Scan for the cell matching the given text and deliver its (X, Y) coordinate at center. 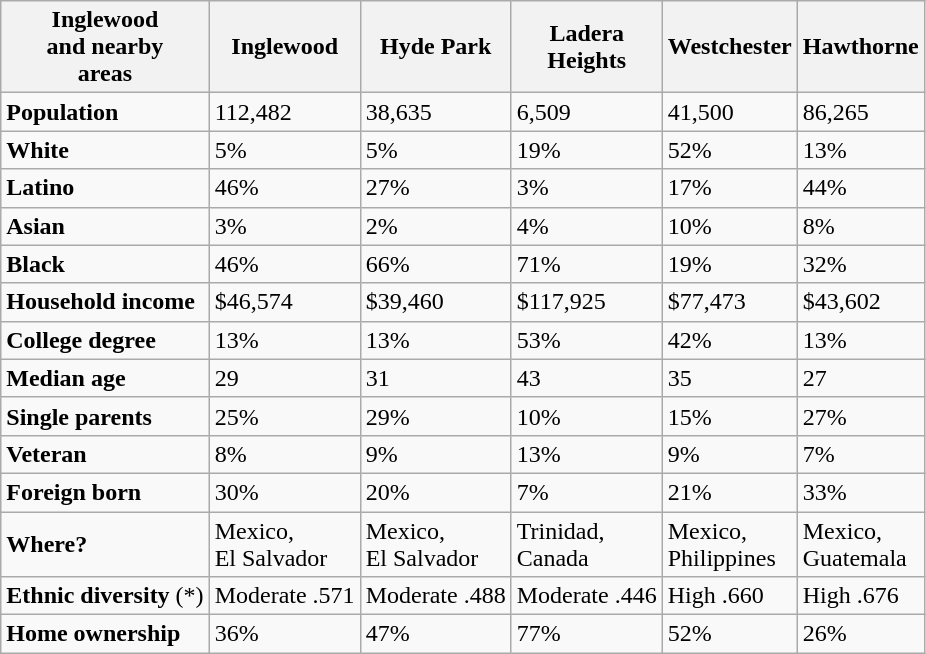
25% (284, 416)
32% (860, 264)
42% (730, 340)
Moderate .446 (586, 596)
$77,473 (730, 302)
$43,602 (860, 302)
Trinidad,Canada (586, 544)
86,265 (860, 112)
17% (730, 188)
53% (586, 340)
Veteran (105, 454)
Black (105, 264)
White (105, 150)
30% (284, 492)
High .676 (860, 596)
Moderate .488 (436, 596)
Foreign born (105, 492)
High .660 (730, 596)
44% (860, 188)
27 (860, 378)
Asian (105, 226)
38,635 (436, 112)
33% (860, 492)
Mexico,Philippines (730, 544)
112,482 (284, 112)
Population (105, 112)
35 (730, 378)
29% (436, 416)
21% (730, 492)
$117,925 (586, 302)
Median age (105, 378)
4% (586, 226)
43 (586, 378)
Hawthorne (860, 47)
Inglewoodand nearbyareas (105, 47)
Home ownership (105, 634)
71% (586, 264)
47% (436, 634)
66% (436, 264)
Moderate .571 (284, 596)
26% (860, 634)
Latino (105, 188)
Westchester (730, 47)
2% (436, 226)
31 (436, 378)
Household income (105, 302)
Mexico,Guatemala (860, 544)
29 (284, 378)
20% (436, 492)
Single parents (105, 416)
Inglewood (284, 47)
College degree (105, 340)
15% (730, 416)
Where? (105, 544)
Ethnic diversity (*) (105, 596)
6,509 (586, 112)
36% (284, 634)
$39,460 (436, 302)
Hyde Park (436, 47)
77% (586, 634)
LaderaHeights (586, 47)
$46,574 (284, 302)
41,500 (730, 112)
